Output the (X, Y) coordinate of the center of the cell containing the given text.  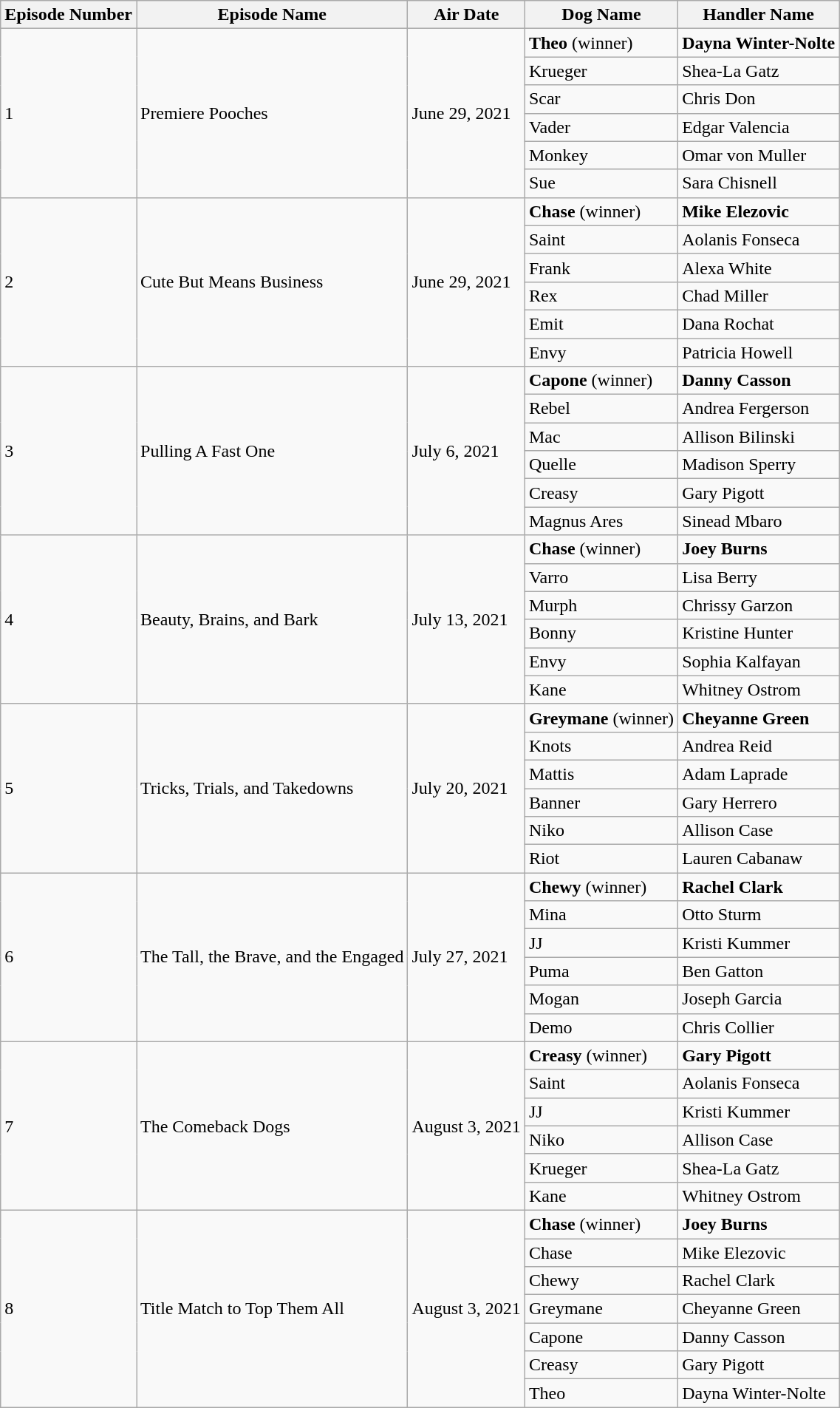
Theo (winner) (601, 43)
Episode Number (69, 15)
3 (69, 451)
Chrissy Garzon (759, 605)
Dana Rochat (759, 324)
Andrea Fergerson (759, 409)
Theo (601, 1393)
Mac (601, 437)
July 27, 2021 (466, 957)
Rebel (601, 409)
Air Date (466, 15)
Episode Name (272, 15)
Quelle (601, 465)
Bonny (601, 633)
Sara Chisnell (759, 183)
Edgar Valencia (759, 127)
Ben Gatton (759, 971)
Alexa White (759, 268)
6 (69, 957)
July 13, 2021 (466, 619)
Chad Miller (759, 296)
Allison Bilinski (759, 437)
Magnus Ares (601, 521)
Chris Collier (759, 1027)
Tricks, Trials, and Takedowns (272, 788)
Greymane (winner) (601, 718)
Lisa Berry (759, 577)
Sinead Mbaro (759, 521)
Andrea Reid (759, 746)
Capone (winner) (601, 381)
5 (69, 788)
Riot (601, 859)
Gary Herrero (759, 802)
Frank (601, 268)
Emit (601, 324)
Sue (601, 183)
Joseph Garcia (759, 999)
Otto Sturm (759, 915)
1 (69, 113)
2 (69, 282)
Chase (601, 1253)
Omar von Muller (759, 155)
Mogan (601, 999)
Scar (601, 99)
Kristine Hunter (759, 633)
July 20, 2021 (466, 788)
Dog Name (601, 15)
Creasy (winner) (601, 1055)
7 (69, 1126)
Varro (601, 577)
Title Match to Top Them All (272, 1308)
Demo (601, 1027)
The Comeback Dogs (272, 1126)
Sophia Kalfayan (759, 662)
8 (69, 1308)
Pulling A Fast One (272, 451)
Banner (601, 802)
Knots (601, 746)
Vader (601, 127)
Adam Laprade (759, 774)
Chris Don (759, 99)
Beauty, Brains, and Bark (272, 619)
Murph (601, 605)
July 6, 2021 (466, 451)
Lauren Cabanaw (759, 859)
Patricia Howell (759, 353)
Premiere Pooches (272, 113)
Chewy (601, 1281)
Cute But Means Business (272, 282)
Greymane (601, 1309)
Madison Sperry (759, 465)
4 (69, 619)
Handler Name (759, 15)
The Tall, the Brave, and the Engaged (272, 957)
Mina (601, 915)
Mattis (601, 774)
Puma (601, 971)
Capone (601, 1337)
Monkey (601, 155)
Rex (601, 296)
Chewy (winner) (601, 887)
